Find where the given text appears and provide that cell's center as [X, Y] coordinate. 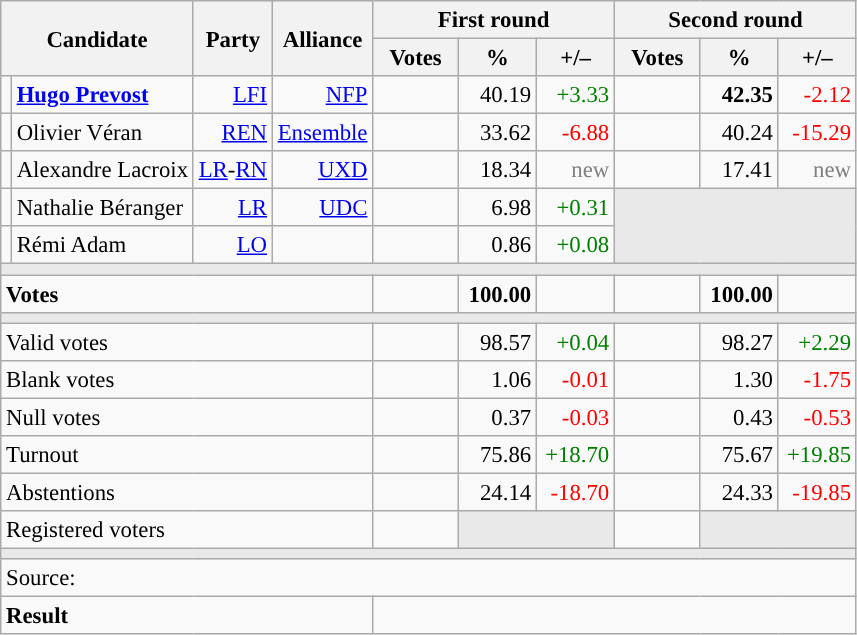
Abstentions [187, 492]
24.14 [497, 492]
Alliance [322, 38]
-15.29 [817, 133]
First round [494, 20]
-6.88 [575, 133]
REN [232, 133]
98.27 [739, 342]
Source: [429, 578]
Alexandre Lacroix [102, 170]
Nathalie Béranger [102, 208]
Rémi Adam [102, 245]
Olivier Véran [102, 133]
+19.85 [817, 455]
+2.29 [817, 342]
0.43 [739, 417]
Candidate [98, 38]
+3.33 [575, 95]
6.98 [497, 208]
Valid votes [187, 342]
Registered voters [187, 530]
-1.75 [817, 379]
NFP [322, 95]
Blank votes [187, 379]
Hugo Prevost [102, 95]
LR-RN [232, 170]
+0.04 [575, 342]
-0.53 [817, 417]
+18.70 [575, 455]
75.67 [739, 455]
-0.03 [575, 417]
0.86 [497, 245]
+0.31 [575, 208]
UXD [322, 170]
LR [232, 208]
17.41 [739, 170]
-0.01 [575, 379]
0.37 [497, 417]
Result [187, 616]
-2.12 [817, 95]
Second round [736, 20]
Turnout [187, 455]
Party [232, 38]
-18.70 [575, 492]
42.35 [739, 95]
Ensemble [322, 133]
1.06 [497, 379]
24.33 [739, 492]
1.30 [739, 379]
98.57 [497, 342]
LFI [232, 95]
-19.85 [817, 492]
75.86 [497, 455]
UDC [322, 208]
Null votes [187, 417]
18.34 [497, 170]
+0.08 [575, 245]
40.24 [739, 133]
LO [232, 245]
40.19 [497, 95]
33.62 [497, 133]
